Search for the cell housing the specified text and yield its [x, y] center coordinate. 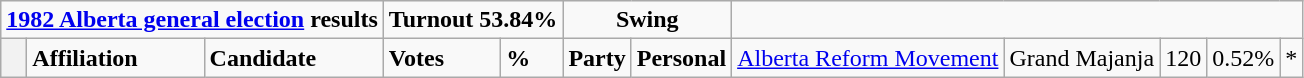
Affiliation [116, 58]
Personal [681, 58]
Candidate [294, 58]
Turnout 53.84% [473, 20]
0.52% [1244, 58]
Swing [648, 20]
Party [597, 58]
* [1292, 58]
Alberta Reform Movement [868, 58]
Votes [442, 58]
% [532, 58]
1982 Alberta general election results [192, 20]
120 [1184, 58]
Grand Majanja [1082, 58]
